Extract the [x, y] coordinate from the center of the cell holding the provided text.  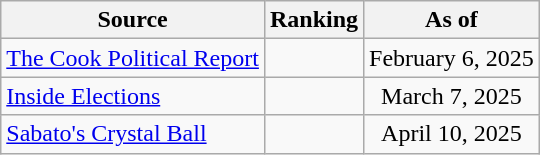
Inside Elections [133, 96]
As of [452, 20]
February 6, 2025 [452, 58]
The Cook Political Report [133, 58]
April 10, 2025 [452, 134]
Ranking [314, 20]
Sabato's Crystal Ball [133, 134]
March 7, 2025 [452, 96]
Source [133, 20]
